Pinpoint the cell where the given text exists, returning its (X, Y) midpoint coordinate. 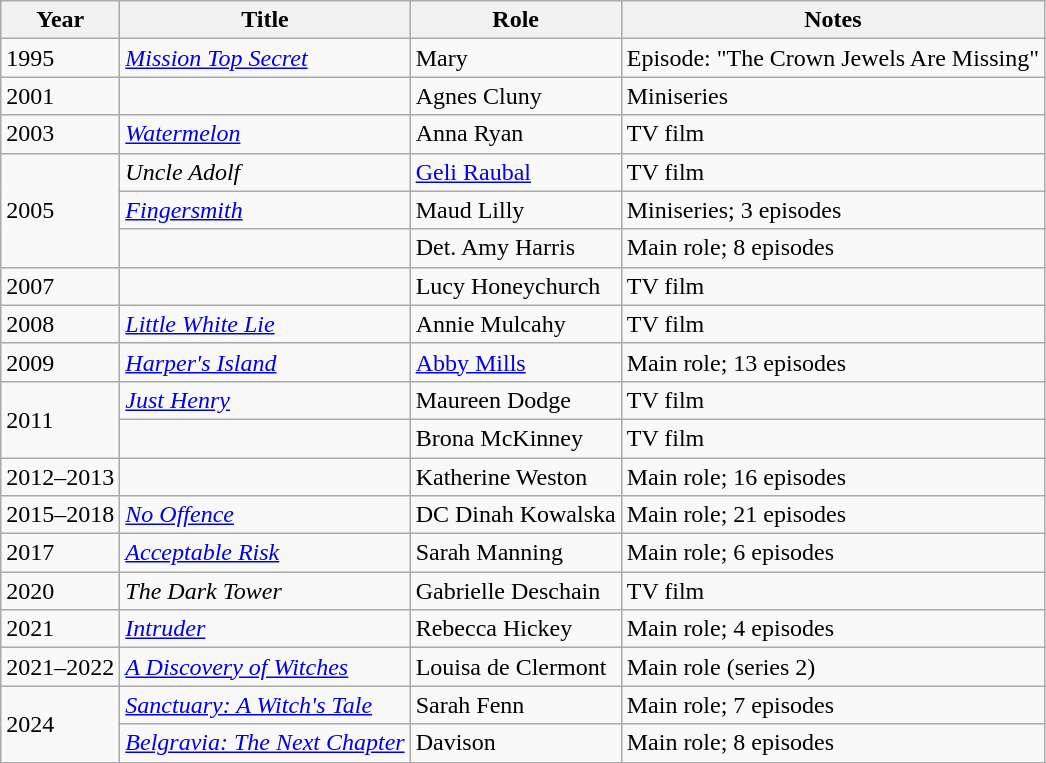
Miniseries (832, 96)
A Discovery of Witches (265, 667)
Year (60, 20)
Annie Mulcahy (516, 324)
Sanctuary: A Witch's Tale (265, 705)
2007 (60, 286)
2005 (60, 210)
Notes (832, 20)
Rebecca Hickey (516, 629)
Brona McKinney (516, 438)
2008 (60, 324)
Lucy Honeychurch (516, 286)
Main role; 16 episodes (832, 477)
2024 (60, 724)
Mission Top Secret (265, 58)
Main role; 4 episodes (832, 629)
2011 (60, 419)
Main role; 7 episodes (832, 705)
Maud Lilly (516, 210)
2012–2013 (60, 477)
Harper's Island (265, 362)
Gabrielle Deschain (516, 591)
1995 (60, 58)
Uncle Adolf (265, 172)
Abby Mills (516, 362)
Watermelon (265, 134)
Little White Lie (265, 324)
Sarah Fenn (516, 705)
Acceptable Risk (265, 553)
2017 (60, 553)
Louisa de Clermont (516, 667)
Title (265, 20)
Maureen Dodge (516, 400)
2020 (60, 591)
Agnes Cluny (516, 96)
Main role; 21 episodes (832, 515)
Episode: "The Crown Jewels Are Missing" (832, 58)
Anna Ryan (516, 134)
2021 (60, 629)
Davison (516, 743)
No Offence (265, 515)
Intruder (265, 629)
2003 (60, 134)
Miniseries; 3 episodes (832, 210)
Role (516, 20)
Sarah Manning (516, 553)
2001 (60, 96)
Det. Amy Harris (516, 248)
Main role; 13 episodes (832, 362)
Just Henry (265, 400)
Fingersmith (265, 210)
Belgravia: The Next Chapter (265, 743)
Main role (series 2) (832, 667)
The Dark Tower (265, 591)
Main role; 6 episodes (832, 553)
DC Dinah Kowalska (516, 515)
Geli Raubal (516, 172)
2021–2022 (60, 667)
Mary (516, 58)
2015–2018 (60, 515)
2009 (60, 362)
Katherine Weston (516, 477)
